Scan for the cell matching the given text and deliver its (x, y) coordinate at center. 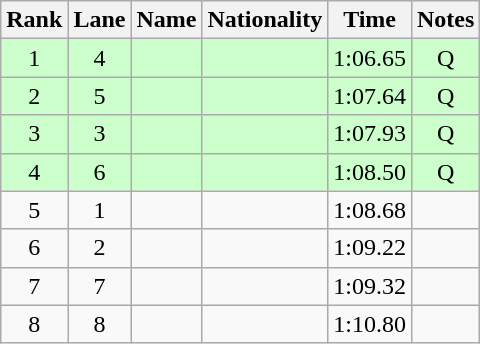
1:08.50 (370, 172)
Time (370, 20)
1:09.22 (370, 248)
1:09.32 (370, 286)
Notes (445, 20)
Name (166, 20)
Lane (100, 20)
1:06.65 (370, 58)
Rank (34, 20)
1:07.64 (370, 96)
1:10.80 (370, 324)
Nationality (265, 20)
1:08.68 (370, 210)
1:07.93 (370, 134)
